For the text-containing cell, return its midpoint in [X, Y] coordinate format. 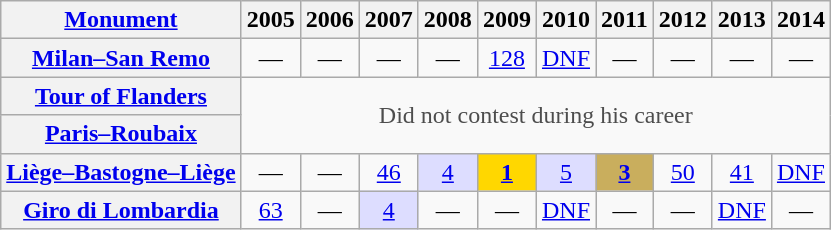
128 [506, 58]
Did not contest during his career [536, 115]
50 [682, 172]
2005 [270, 20]
1 [506, 172]
2006 [330, 20]
2013 [742, 20]
Liège–Bastogne–Liège [121, 172]
46 [388, 172]
3 [625, 172]
Paris–Roubaix [121, 134]
Monument [121, 20]
2011 [625, 20]
2007 [388, 20]
2009 [506, 20]
Giro di Lombardia [121, 210]
5 [566, 172]
63 [270, 210]
Tour of Flanders [121, 96]
41 [742, 172]
2010 [566, 20]
2014 [800, 20]
2012 [682, 20]
Milan–San Remo [121, 58]
2008 [448, 20]
